Search for the cell housing the specified text and yield its (X, Y) center coordinate. 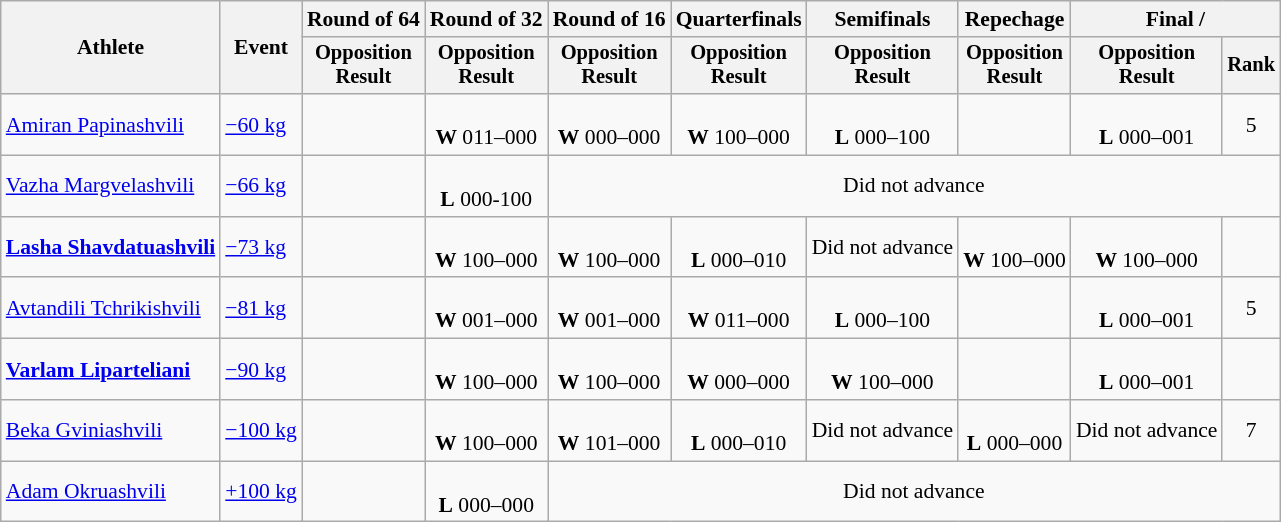
−81 kg (261, 308)
Amiran Papinashvili (110, 124)
Semifinals (883, 19)
Repechage (1014, 19)
Vazha Margvelashvili (110, 186)
W 101–000 (610, 430)
Event (261, 48)
L 000-100 (486, 186)
Varlam Liparteliani (110, 370)
+100 kg (261, 492)
Adam Okruashvili (110, 492)
−60 kg (261, 124)
−66 kg (261, 186)
Round of 32 (486, 19)
−90 kg (261, 370)
−73 kg (261, 248)
Avtandili Tchrikishvili (110, 308)
Final / (1176, 19)
−100 kg (261, 430)
Round of 16 (610, 19)
Athlete (110, 48)
Lasha Shavdatuashvili (110, 248)
Beka Gviniashvili (110, 430)
7 (1251, 430)
Round of 64 (364, 19)
Rank (1251, 66)
Quarterfinals (739, 19)
